Identify which cell holds the provided text, then report its [x, y] central coordinate. 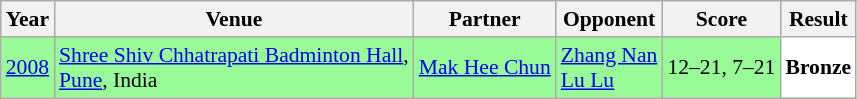
Bronze [818, 68]
Venue [234, 19]
Opponent [610, 19]
Partner [485, 19]
Zhang Nan Lu Lu [610, 68]
Year [28, 19]
Result [818, 19]
12–21, 7–21 [721, 68]
Mak Hee Chun [485, 68]
2008 [28, 68]
Score [721, 19]
Shree Shiv Chhatrapati Badminton Hall,Pune, India [234, 68]
